Return the (X, Y) coordinate for the center point of the cell that contains the specified text.  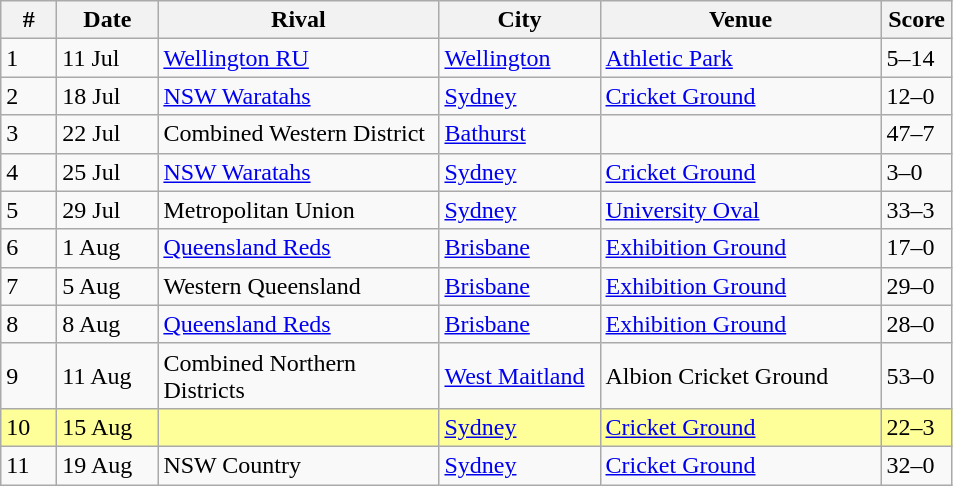
University Oval (740, 210)
18 Jul (108, 96)
22 Jul (108, 134)
Score (916, 20)
Combined Northern Districts (298, 376)
1 Aug (108, 248)
Wellington (520, 58)
# (29, 20)
9 (29, 376)
NSW Country (298, 465)
5 (29, 210)
11 Aug (108, 376)
12–0 (916, 96)
11 Jul (108, 58)
29 Jul (108, 210)
6 (29, 248)
Combined Western District (298, 134)
Venue (740, 20)
22–3 (916, 427)
19 Aug (108, 465)
53–0 (916, 376)
Rival (298, 20)
8 Aug (108, 324)
28–0 (916, 324)
Albion Cricket Ground (740, 376)
West Maitland (520, 376)
8 (29, 324)
3–0 (916, 172)
Date (108, 20)
2 (29, 96)
7 (29, 286)
Bathurst (520, 134)
47–7 (916, 134)
1 (29, 58)
Athletic Park (740, 58)
4 (29, 172)
29–0 (916, 286)
3 (29, 134)
City (520, 20)
15 Aug (108, 427)
11 (29, 465)
Western Queensland (298, 286)
25 Jul (108, 172)
5 Aug (108, 286)
33–3 (916, 210)
Metropolitan Union (298, 210)
Wellington RU (298, 58)
17–0 (916, 248)
32–0 (916, 465)
5–14 (916, 58)
10 (29, 427)
